Provide the (x, y) coordinate of the cell's center where the given text is located.  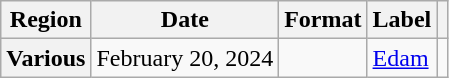
Various (46, 58)
Date (185, 20)
Region (46, 20)
Label (402, 20)
Format (323, 20)
February 20, 2024 (185, 58)
Edam (402, 58)
